Output the (X, Y) coordinate of the center of the cell containing the given text.  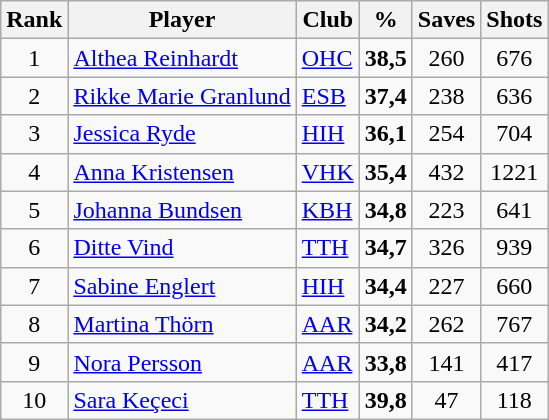
35,4 (386, 172)
Sabine Englert (182, 286)
3 (34, 134)
Jessica Ryde (182, 134)
1221 (514, 172)
260 (446, 58)
636 (514, 96)
OHC (328, 58)
7 (34, 286)
Club (328, 20)
704 (514, 134)
227 (446, 286)
33,8 (386, 362)
660 (514, 286)
10 (34, 400)
9 (34, 362)
39,8 (386, 400)
Saves (446, 20)
34,8 (386, 210)
KBH (328, 210)
Shots (514, 20)
ESB (328, 96)
4 (34, 172)
Player (182, 20)
262 (446, 324)
326 (446, 248)
Martina Thörn (182, 324)
767 (514, 324)
6 (34, 248)
141 (446, 362)
36,1 (386, 134)
118 (514, 400)
38,5 (386, 58)
238 (446, 96)
223 (446, 210)
254 (446, 134)
Nora Persson (182, 362)
Althea Reinhardt (182, 58)
417 (514, 362)
8 (34, 324)
Ditte Vind (182, 248)
34,2 (386, 324)
939 (514, 248)
Johanna Bundsen (182, 210)
47 (446, 400)
Rank (34, 20)
34,7 (386, 248)
Anna Kristensen (182, 172)
2 (34, 96)
1 (34, 58)
34,4 (386, 286)
VHK (328, 172)
Rikke Marie Granlund (182, 96)
37,4 (386, 96)
432 (446, 172)
5 (34, 210)
641 (514, 210)
676 (514, 58)
Sara Keçeci (182, 400)
% (386, 20)
